Scan for the cell matching the given text and deliver its (x, y) coordinate at center. 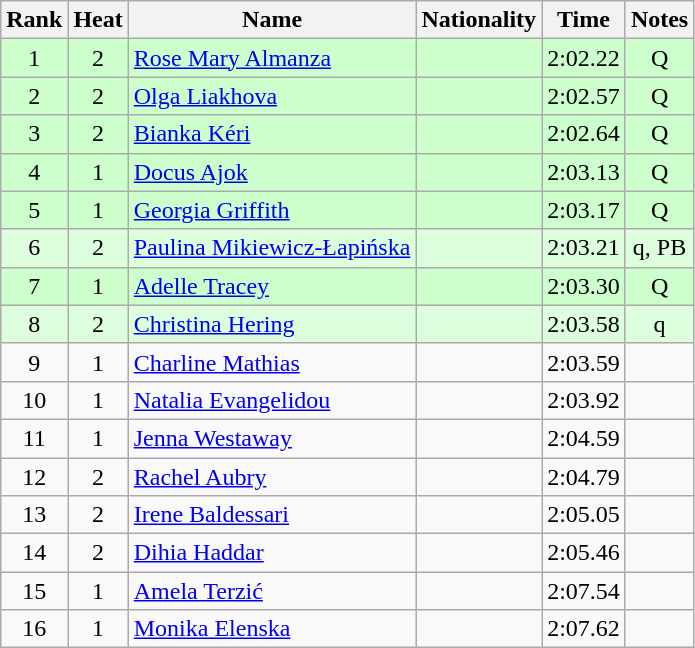
Bianka Kéri (272, 134)
2:02.57 (584, 96)
13 (34, 515)
16 (34, 629)
2:03.58 (584, 324)
5 (34, 210)
Charline Mathias (272, 362)
Jenna Westaway (272, 438)
2:03.92 (584, 400)
2:03.59 (584, 362)
Natalia Evangelidou (272, 400)
Notes (659, 20)
Adelle Tracey (272, 286)
2:07.62 (584, 629)
Dihia Haddar (272, 553)
2:04.59 (584, 438)
Monika Elenska (272, 629)
Docus Ajok (272, 172)
Time (584, 20)
14 (34, 553)
2:03.21 (584, 248)
2:05.05 (584, 515)
Christina Hering (272, 324)
2:03.17 (584, 210)
2:04.79 (584, 477)
6 (34, 248)
4 (34, 172)
Name (272, 20)
2:03.30 (584, 286)
Paulina Mikiewicz-Łapińska (272, 248)
9 (34, 362)
Amela Terzić (272, 591)
2:07.54 (584, 591)
Rose Mary Almanza (272, 58)
Olga Liakhova (272, 96)
12 (34, 477)
10 (34, 400)
Heat (98, 20)
3 (34, 134)
8 (34, 324)
q (659, 324)
2:05.46 (584, 553)
7 (34, 286)
15 (34, 591)
2:02.64 (584, 134)
Irene Baldessari (272, 515)
Rank (34, 20)
Georgia Griffith (272, 210)
2:03.13 (584, 172)
11 (34, 438)
Nationality (479, 20)
2:02.22 (584, 58)
Rachel Aubry (272, 477)
q, PB (659, 248)
